Extract the (X, Y) coordinate from the center of the cell holding the provided text.  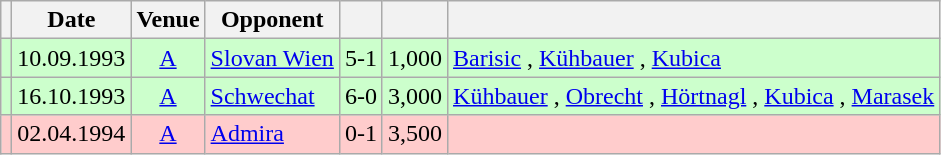
5-1 (360, 58)
3,500 (414, 134)
Venue (168, 20)
Slovan Wien (272, 58)
Admira (272, 134)
0-1 (360, 134)
10.09.1993 (72, 58)
1,000 (414, 58)
3,000 (414, 96)
Date (72, 20)
02.04.1994 (72, 134)
6-0 (360, 96)
Opponent (272, 20)
Schwechat (272, 96)
16.10.1993 (72, 96)
Kühbauer , Obrecht , Hörtnagl , Kubica , Marasek (694, 96)
Barisic , Kühbauer , Kubica (694, 58)
